Identify which cell holds the provided text, then report its (x, y) central coordinate. 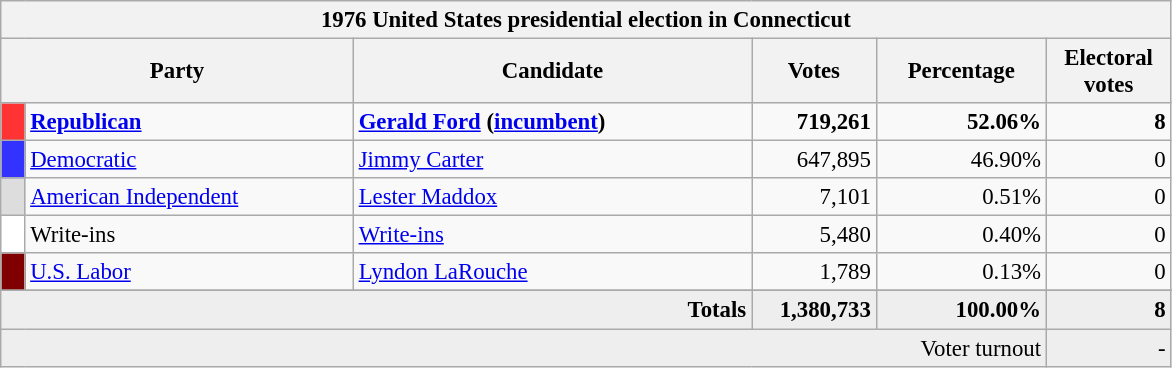
7,101 (814, 197)
100.00% (961, 310)
- (1108, 348)
Votes (814, 72)
647,895 (814, 160)
0.51% (961, 197)
Gerald Ford (incumbent) (552, 122)
5,480 (814, 235)
Lester Maddox (552, 197)
1,789 (814, 273)
0.13% (961, 273)
1976 United States presidential election in Connecticut (586, 20)
Republican (189, 122)
Lyndon LaRouche (552, 273)
Jimmy Carter (552, 160)
American Independent (189, 197)
0.40% (961, 235)
Party (178, 72)
Totals (376, 310)
Percentage (961, 72)
52.06% (961, 122)
719,261 (814, 122)
Voter turnout (524, 348)
46.90% (961, 160)
Democratic (189, 160)
1,380,733 (814, 310)
Candidate (552, 72)
Electoral votes (1108, 72)
U.S. Labor (189, 273)
